Pinpoint the cell where the given text exists, returning its [x, y] midpoint coordinate. 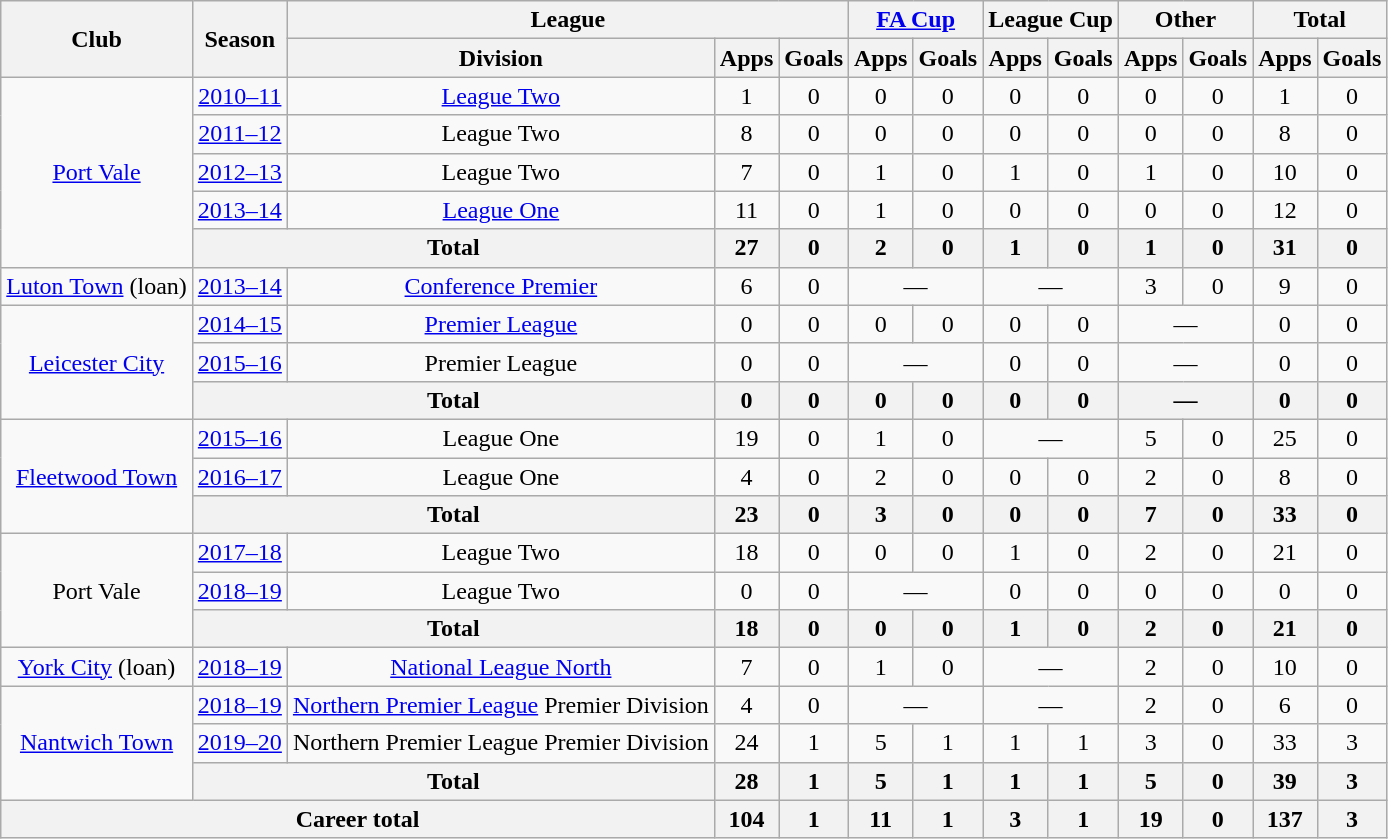
2012–13 [240, 172]
Luton Town (loan) [97, 286]
39 [1285, 781]
2011–12 [240, 134]
2019–20 [240, 743]
2010–11 [240, 96]
Fleetwood Town [97, 476]
National League North [500, 667]
104 [746, 819]
25 [1285, 438]
Club [97, 39]
Nantwich Town [97, 743]
12 [1285, 210]
27 [746, 248]
2016–17 [240, 477]
Conference Premier [500, 286]
Division [500, 58]
24 [746, 743]
Career total [358, 819]
Leicester City [97, 362]
31 [1285, 248]
League Cup [1051, 20]
League [568, 20]
23 [746, 515]
2017–18 [240, 553]
137 [1285, 819]
2014–15 [240, 324]
Other [1185, 20]
Season [240, 39]
FA Cup [916, 20]
28 [746, 781]
York City (loan) [97, 667]
9 [1285, 286]
